Determine the (x, y) coordinate at the center of the cell enclosing the given text.  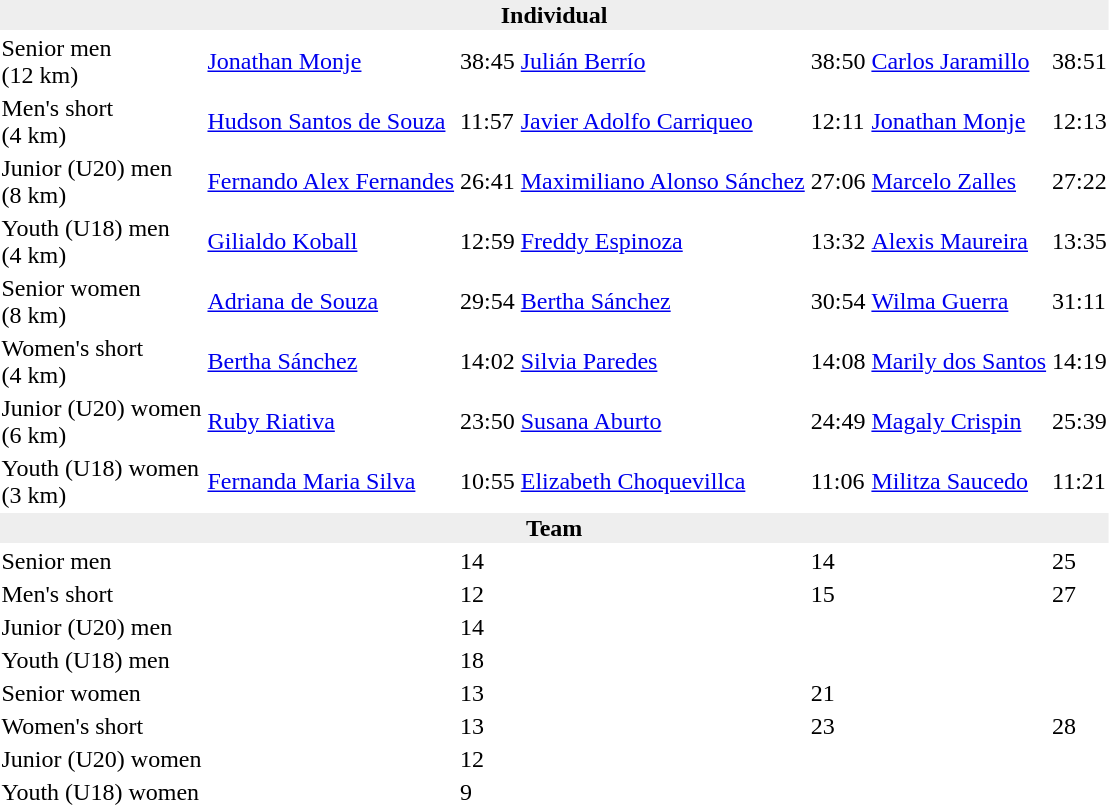
Gilialdo Koball (331, 242)
11:21 (1080, 482)
Youth (U18) men(4 km) (102, 242)
Marcelo Zalles (959, 182)
14:02 (488, 362)
23:50 (488, 422)
24:49 (838, 422)
Junior (U20) men (102, 627)
Youth (U18) women(3 km) (102, 482)
Ruby Riativa (331, 422)
Marily dos Santos (959, 362)
Adriana de Souza (331, 302)
Junior (U20) women (102, 759)
Silvia Paredes (662, 362)
Wilma Guerra (959, 302)
Junior (U20) men(8 km) (102, 182)
13:32 (838, 242)
Team (554, 528)
23 (838, 726)
Magaly Crispin (959, 422)
28 (1080, 726)
Women's short (102, 726)
Julián Berrío (662, 62)
Senior men(12 km) (102, 62)
Susana Aburto (662, 422)
18 (488, 660)
12:59 (488, 242)
38:50 (838, 62)
Hudson Santos de Souza (331, 122)
30:54 (838, 302)
27:22 (1080, 182)
Men's short (102, 594)
Women's short(4 km) (102, 362)
26:41 (488, 182)
Men's short(4 km) (102, 122)
29:54 (488, 302)
Javier Adolfo Carriqueo (662, 122)
27:06 (838, 182)
Senior women (102, 693)
Fernanda Maria Silva (331, 482)
Freddy Espinoza (662, 242)
Carlos Jaramillo (959, 62)
15 (838, 594)
Junior (U20) women(6 km) (102, 422)
11:57 (488, 122)
Militza Saucedo (959, 482)
Senior men (102, 561)
14:08 (838, 362)
Alexis Maureira (959, 242)
Elizabeth Choquevillca (662, 482)
Fernando Alex Fernandes (331, 182)
25:39 (1080, 422)
12:13 (1080, 122)
38:51 (1080, 62)
13:35 (1080, 242)
Maximiliano Alonso Sánchez (662, 182)
11:06 (838, 482)
12:11 (838, 122)
Youth (U18) men (102, 660)
Individual (554, 15)
27 (1080, 594)
Senior women(8 km) (102, 302)
10:55 (488, 482)
25 (1080, 561)
38:45 (488, 62)
14:19 (1080, 362)
31:11 (1080, 302)
21 (838, 693)
